Scan for the cell matching the given text and deliver its (x, y) coordinate at center. 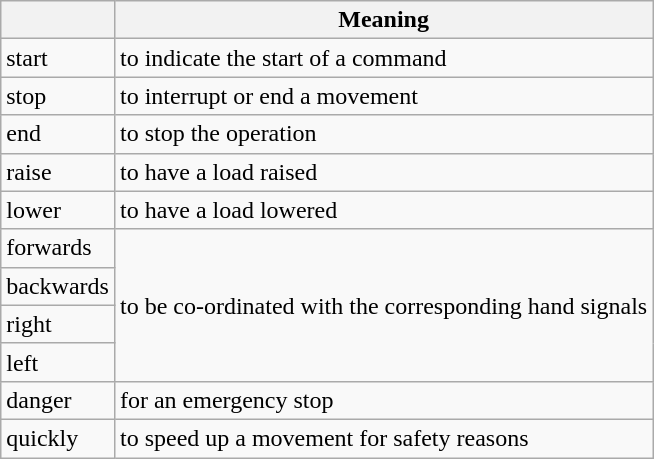
quickly (58, 438)
start (58, 58)
end (58, 134)
to stop the operation (383, 134)
Meaning (383, 20)
to be co-ordinated with the corresponding hand signals (383, 305)
to interrupt or end a movement (383, 96)
lower (58, 210)
stop (58, 96)
to have a load lowered (383, 210)
danger (58, 400)
forwards (58, 248)
for an emergency stop (383, 400)
right (58, 324)
backwards (58, 286)
left (58, 362)
to have a load raised (383, 172)
to speed up a movement for safety reasons (383, 438)
raise (58, 172)
to indicate the start of a command (383, 58)
